Provide the (X, Y) coordinate of the cell's center where the given text is located.  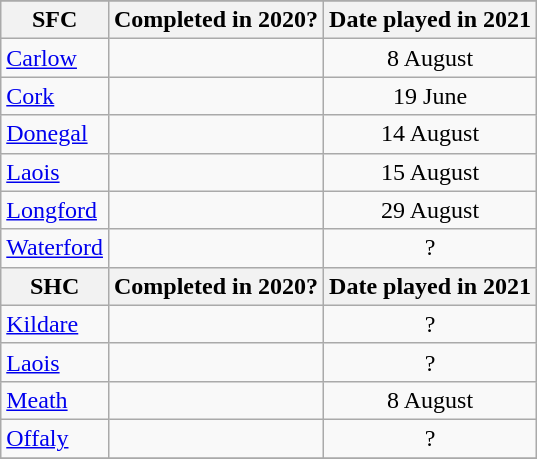
Offaly (55, 438)
Cork (55, 96)
Meath (55, 400)
SHC (55, 286)
Kildare (55, 324)
Carlow (55, 58)
SFC (55, 20)
19 June (430, 96)
29 August (430, 210)
Longford (55, 210)
14 August (430, 134)
15 August (430, 172)
Waterford (55, 248)
Donegal (55, 134)
